Return (X, Y) of the center of cell containing provided text 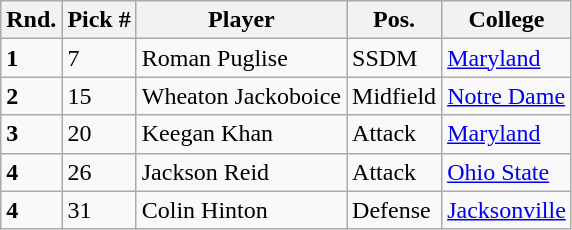
31 (99, 210)
College (507, 20)
Jacksonville (507, 210)
15 (99, 96)
Defense (394, 210)
Colin Hinton (241, 210)
Roman Puglise (241, 58)
Rnd. (32, 20)
Jackson Reid (241, 172)
SSDM (394, 58)
Wheaton Jackoboice (241, 96)
Pos. (394, 20)
Pick # (99, 20)
Ohio State (507, 172)
3 (32, 134)
1 (32, 58)
Notre Dame (507, 96)
7 (99, 58)
Midfield (394, 96)
Keegan Khan (241, 134)
2 (32, 96)
Player (241, 20)
26 (99, 172)
20 (99, 134)
